Detect which cell encompasses the target text, then output its (x, y) center coordinate. 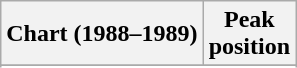
Peak position (249, 34)
Chart (1988–1989) (102, 34)
